Identify which cell holds the provided text, then report its [x, y] central coordinate. 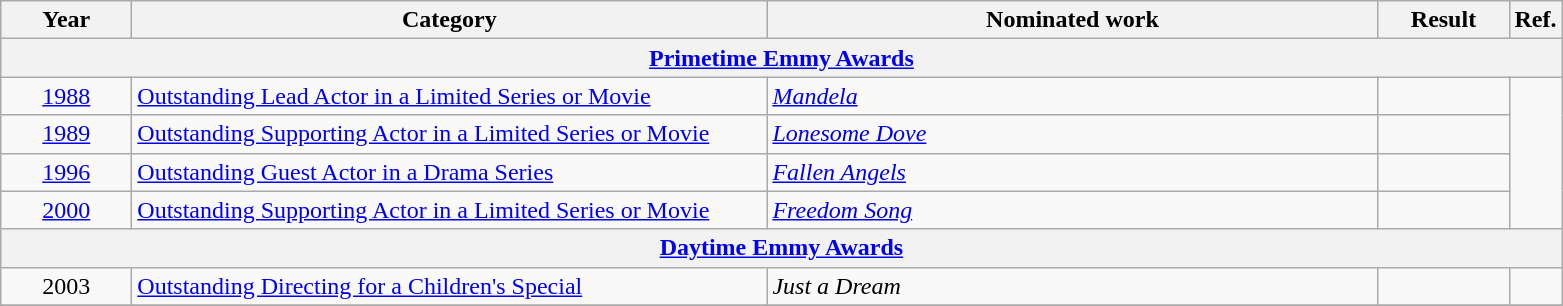
Year [66, 20]
Category [450, 20]
Primetime Emmy Awards [782, 58]
Mandela [1072, 96]
Nominated work [1072, 20]
Ref. [1536, 20]
Daytime Emmy Awards [782, 248]
1989 [66, 134]
Freedom Song [1072, 210]
Outstanding Directing for a Children's Special [450, 286]
1988 [66, 96]
Outstanding Lead Actor in a Limited Series or Movie [450, 96]
2000 [66, 210]
2003 [66, 286]
1996 [66, 172]
Just a Dream [1072, 286]
Result [1444, 20]
Fallen Angels [1072, 172]
Outstanding Guest Actor in a Drama Series [450, 172]
Lonesome Dove [1072, 134]
